Return (X, Y) of the center of cell containing provided text 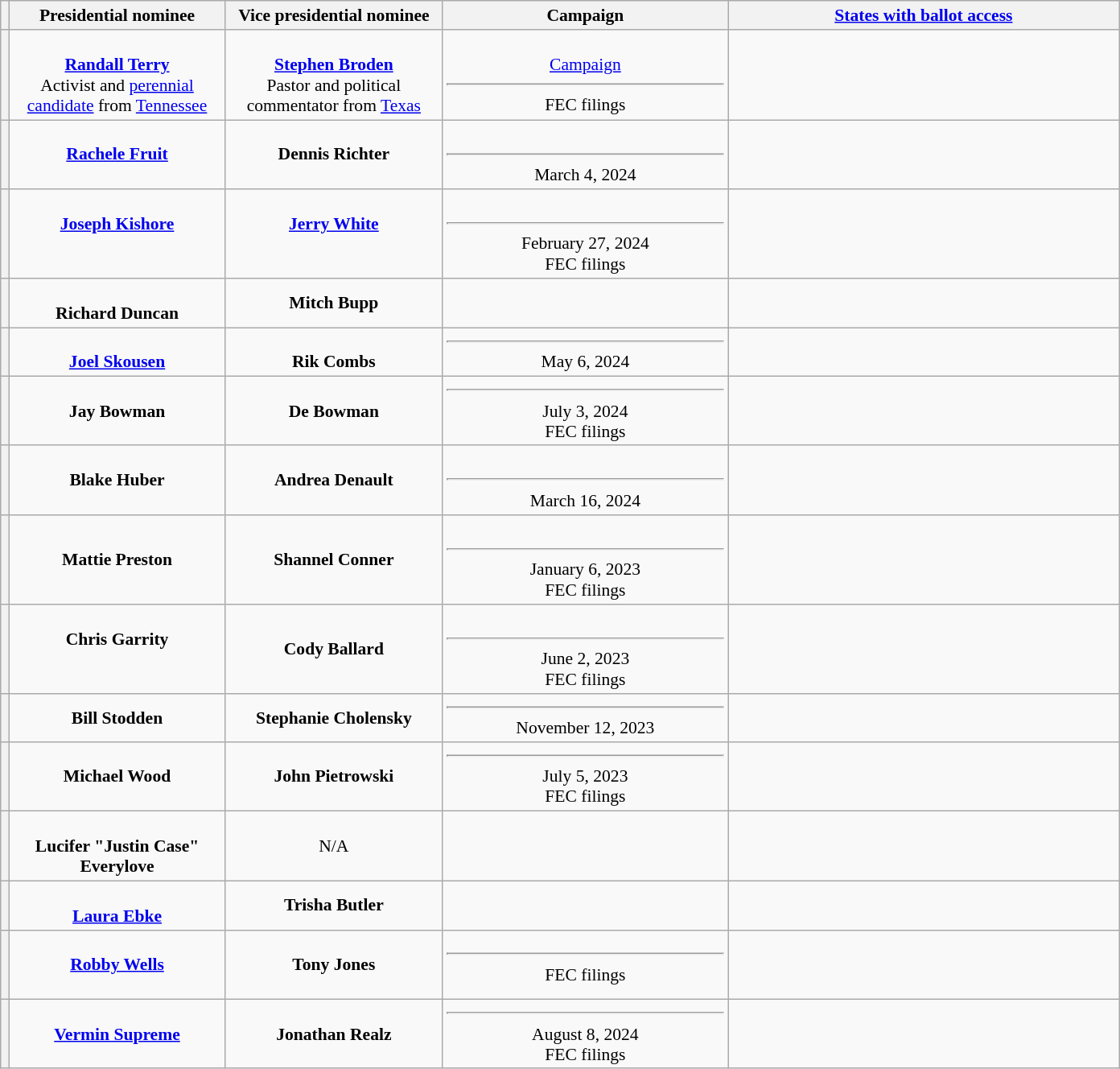
August 8, 2024FEC filings (586, 1034)
June 2, 2023FEC filings (586, 649)
Shannel Conner (333, 559)
Lucifer "Justin Case" Everylove (117, 847)
May 6, 2024 (586, 353)
Dennis Richter (333, 155)
Stephanie Cholensky (333, 718)
Laura Ebke (117, 905)
Stephen Broden Pastor and political commentator from Texas (333, 75)
Campaign (586, 15)
Robby Wells (117, 964)
Trisha Butler (333, 905)
February 27, 2024FEC filings (586, 233)
Bill Stodden (117, 718)
March 16, 2024 (586, 481)
Presidential nominee (117, 15)
Michael Wood (117, 777)
Vermin Supreme (117, 1034)
Andrea Denault (333, 481)
Mitch Bupp (333, 303)
January 6, 2023FEC filings (586, 559)
CampaignFEC filings (586, 75)
Richard Duncan (117, 303)
July 3, 2024FEC filings (586, 411)
De Bowman (333, 411)
Tony Jones (333, 964)
Mattie Preston (117, 559)
Joel Skousen (117, 353)
Joseph Kishore (117, 233)
Jonathan Realz (333, 1034)
November 12, 2023 (586, 718)
John Pietrowski (333, 777)
FEC filings (586, 964)
N/A (333, 847)
Jerry White (333, 233)
Randall TerryActivist and perennial candidate from Tennessee (117, 75)
Cody Ballard (333, 649)
Chris Garrity (117, 649)
States with ballot access (924, 15)
Blake Huber (117, 481)
July 5, 2023FEC filings (586, 777)
Rachele Fruit (117, 155)
March 4, 2024 (586, 155)
Jay Bowman (117, 411)
Vice presidential nominee (333, 15)
Rik Combs (333, 353)
